Detect which cell encompasses the target text, then output its [X, Y] center coordinate. 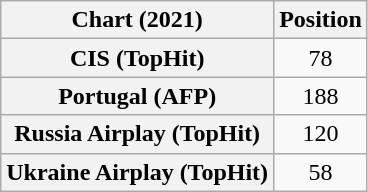
78 [321, 58]
Position [321, 20]
Portugal (AFP) [138, 96]
Chart (2021) [138, 20]
Ukraine Airplay (TopHit) [138, 172]
Russia Airplay (TopHit) [138, 134]
CIS (TopHit) [138, 58]
188 [321, 96]
58 [321, 172]
120 [321, 134]
